Return the [x, y] coordinate for the center point of the cell that contains the specified text.  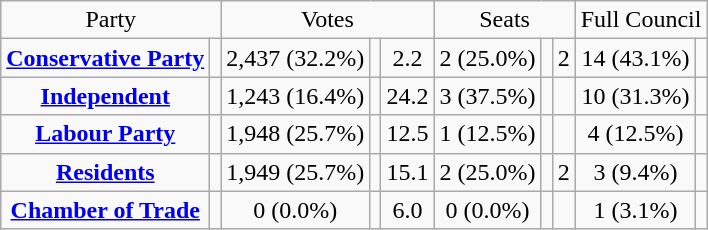
Residents [106, 172]
Labour Party [106, 134]
15.1 [408, 172]
Conservative Party [106, 58]
12.5 [408, 134]
Independent [106, 96]
10 (31.3%) [636, 96]
4 (12.5%) [636, 134]
Chamber of Trade [106, 210]
1 (3.1%) [636, 210]
1 (12.5%) [488, 134]
1,949 (25.7%) [296, 172]
3 (37.5%) [488, 96]
3 (9.4%) [636, 172]
14 (43.1%) [636, 58]
Party [111, 20]
Votes [328, 20]
2.2 [408, 58]
24.2 [408, 96]
6.0 [408, 210]
Full Council [641, 20]
1,243 (16.4%) [296, 96]
2,437 (32.2%) [296, 58]
Seats [504, 20]
1,948 (25.7%) [296, 134]
